Provide the (X, Y) coordinate of the cell's center where the given text is located.  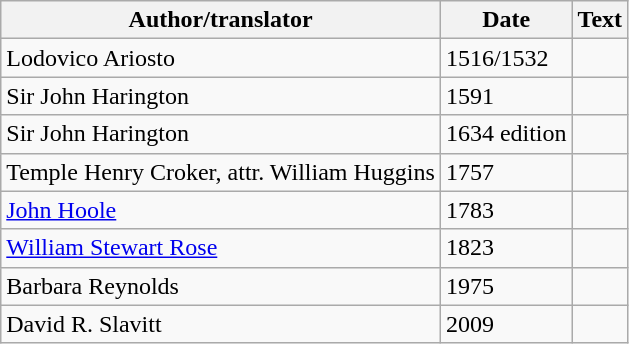
William Stewart Rose (221, 248)
Text (600, 20)
1516/1532 (506, 58)
Temple Henry Croker, attr. William Huggins (221, 172)
1591 (506, 96)
Lodovico Ariosto (221, 58)
Date (506, 20)
John Hoole (221, 210)
David R. Slavitt (221, 324)
Barbara Reynolds (221, 286)
Author/translator (221, 20)
1975 (506, 286)
1634 edition (506, 134)
1757 (506, 172)
1783 (506, 210)
2009 (506, 324)
1823 (506, 248)
